Identify which cell holds the provided text, then report its [X, Y] central coordinate. 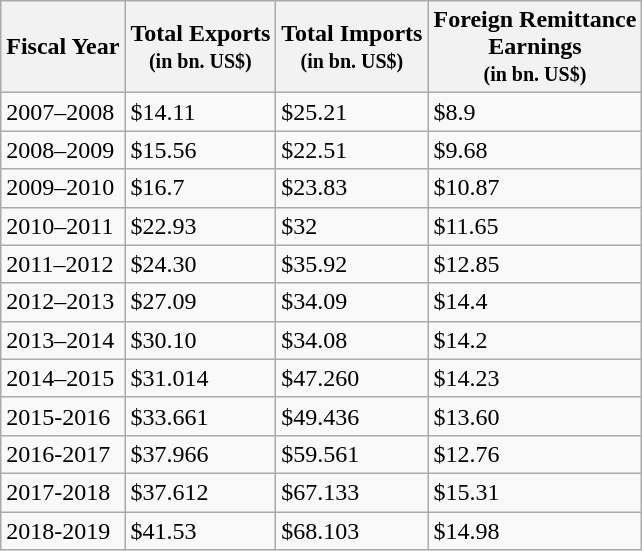
$67.133 [352, 492]
$47.260 [352, 378]
$27.09 [200, 302]
$33.661 [200, 416]
$14.11 [200, 112]
2018-2019 [63, 531]
$37.612 [200, 492]
2015-2016 [63, 416]
$14.23 [535, 378]
2010–2011 [63, 226]
$34.08 [352, 340]
2016-2017 [63, 454]
$12.76 [535, 454]
$22.51 [352, 150]
$49.436 [352, 416]
$14.4 [535, 302]
$30.10 [200, 340]
$23.83 [352, 188]
$35.92 [352, 264]
$14.2 [535, 340]
$37.966 [200, 454]
$68.103 [352, 531]
$11.65 [535, 226]
2012–2013 [63, 302]
$15.56 [200, 150]
2011–2012 [63, 264]
Foreign RemittanceEarnings(in bn. US$) [535, 47]
2014–2015 [63, 378]
2007–2008 [63, 112]
$16.7 [200, 188]
$8.9 [535, 112]
$32 [352, 226]
$24.30 [200, 264]
Fiscal Year [63, 47]
2017-2018 [63, 492]
$14.98 [535, 531]
$12.85 [535, 264]
$31.014 [200, 378]
Total Exports(in bn. US$) [200, 47]
$9.68 [535, 150]
$15.31 [535, 492]
2008–2009 [63, 150]
Total Imports(in bn. US$) [352, 47]
$41.53 [200, 531]
$25.21 [352, 112]
$10.87 [535, 188]
$13.60 [535, 416]
$34.09 [352, 302]
$59.561 [352, 454]
2013–2014 [63, 340]
2009–2010 [63, 188]
$22.93 [200, 226]
